Return [x, y] of the center of cell containing provided text 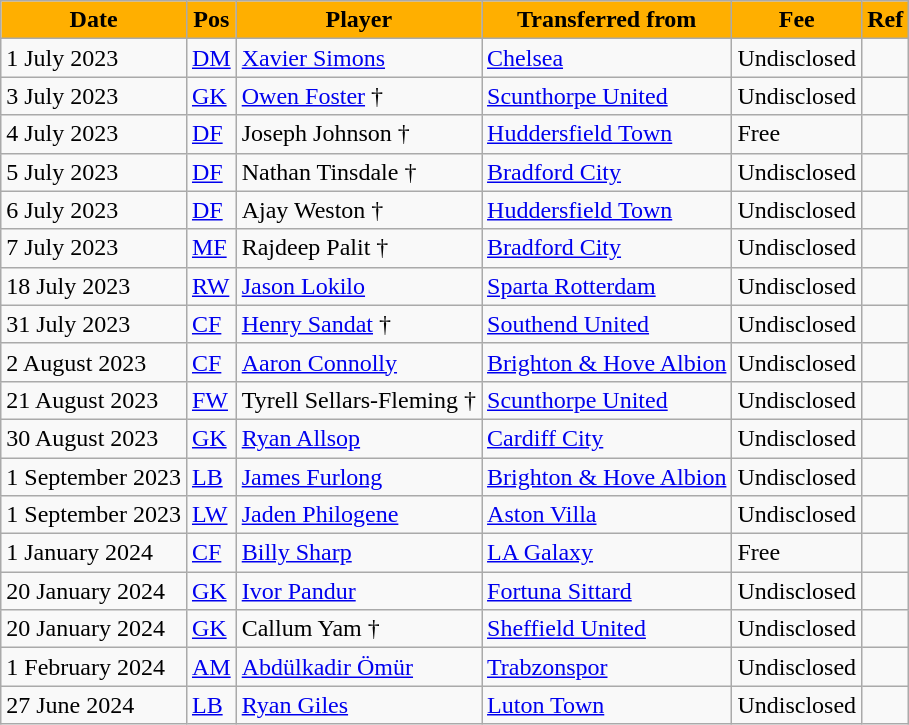
Fortuna Sittard [607, 591]
1 July 2023 [94, 58]
Pos [211, 20]
Luton Town [607, 705]
Aston Villa [607, 515]
31 July 2023 [94, 324]
Cardiff City [607, 438]
Sparta Rotterdam [607, 286]
Joseph Johnson † [358, 134]
Tyrell Sellars-Fleming † [358, 400]
1 February 2024 [94, 667]
Player [358, 20]
Ryan Giles [358, 705]
1 January 2024 [94, 553]
Aaron Connolly [358, 362]
3 July 2023 [94, 96]
James Furlong [358, 477]
30 August 2023 [94, 438]
LW [211, 515]
Billy Sharp [358, 553]
4 July 2023 [94, 134]
Transferred from [607, 20]
RW [211, 286]
Ivor Pandur [358, 591]
Southend United [607, 324]
Sheffield United [607, 629]
5 July 2023 [94, 172]
21 August 2023 [94, 400]
7 July 2023 [94, 248]
27 June 2024 [94, 705]
Ref [886, 20]
MF [211, 248]
2 August 2023 [94, 362]
LA Galaxy [607, 553]
Ryan Allsop [358, 438]
18 July 2023 [94, 286]
Abdülkadir Ömür [358, 667]
6 July 2023 [94, 210]
Date [94, 20]
AM [211, 667]
Xavier Simons [358, 58]
Jason Lokilo [358, 286]
Trabzonspor [607, 667]
DM [211, 58]
Ajay Weston † [358, 210]
FW [211, 400]
Chelsea [607, 58]
Jaden Philogene [358, 515]
Owen Foster † [358, 96]
Rajdeep Palit † [358, 248]
Nathan Tinsdale † [358, 172]
Henry Sandat † [358, 324]
Fee [797, 20]
Callum Yam † [358, 629]
